Detect which cell encompasses the target text, then output its (X, Y) center coordinate. 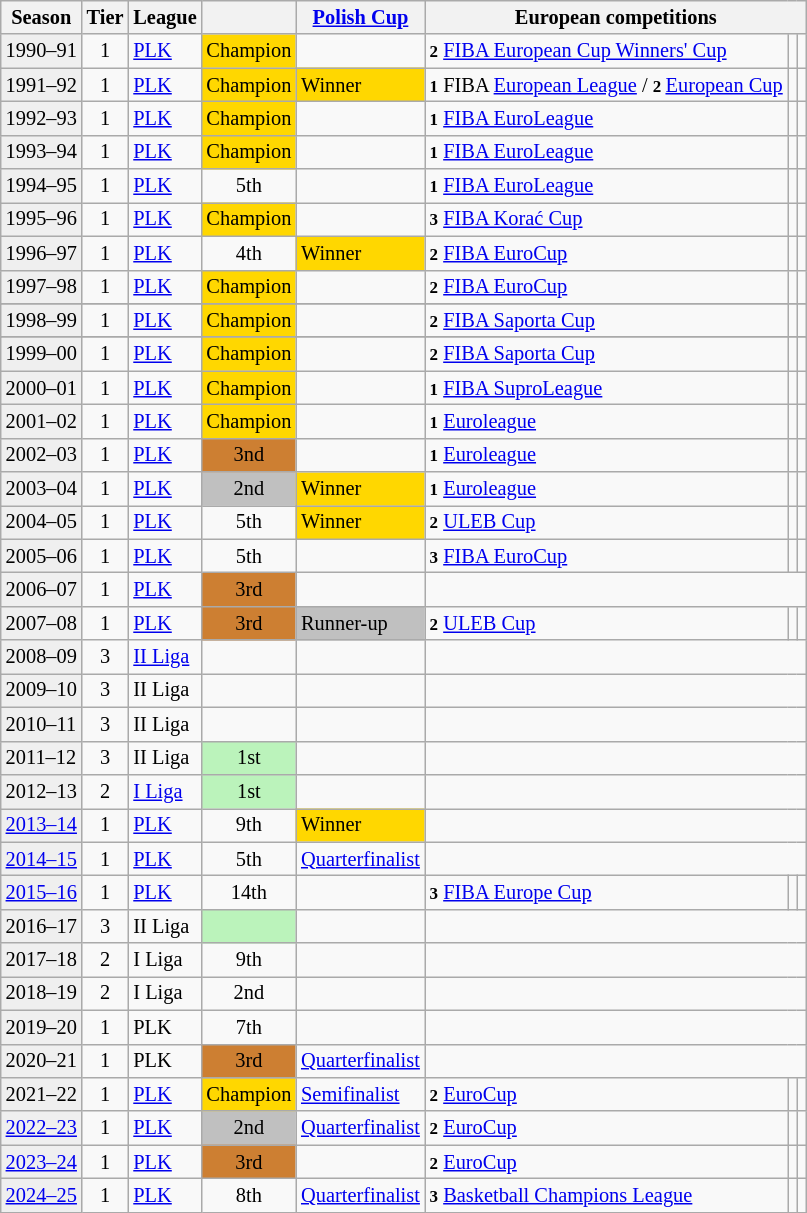
2023–24 (42, 1162)
Polish Cup (360, 17)
2009–10 (42, 690)
European competitions (616, 17)
2005–06 (42, 556)
2008–09 (42, 657)
3 FIBA Korać Cup (606, 219)
2024–25 (42, 1195)
3 FIBA Europe Cup (606, 892)
14th (250, 892)
3 FIBA EuroCup (606, 556)
Tier (106, 17)
1 FIBA European League / 2 European Cup (606, 85)
Semifinalist (360, 1094)
2019–20 (42, 1027)
2006–07 (42, 589)
2010–11 (42, 724)
8th (250, 1195)
1 FIBA SuproLeague (606, 388)
2021–22 (42, 1094)
1997–98 (42, 287)
1998–99 (42, 320)
2018–19 (42, 993)
2007–08 (42, 623)
1996–97 (42, 253)
3 Basketball Champions League (606, 1195)
2017–18 (42, 960)
4th (250, 253)
2003–04 (42, 489)
2022–23 (42, 1128)
1995–96 (42, 219)
1993–94 (42, 152)
2015–16 (42, 892)
1999–00 (42, 354)
2002–03 (42, 455)
2004–05 (42, 522)
2001–02 (42, 421)
1992–93 (42, 118)
3nd (250, 455)
League (164, 17)
1991–92 (42, 85)
2011–12 (42, 758)
2000–01 (42, 388)
7th (250, 1027)
2012–13 (42, 791)
2013–14 (42, 825)
2 FIBA European Cup Winners' Cup (606, 51)
Runner-up (360, 623)
2014–15 (42, 859)
2016–17 (42, 926)
1990–91 (42, 51)
Season (42, 17)
2020–21 (42, 1061)
1994–95 (42, 186)
